Scan for the cell matching the given text and deliver its (X, Y) coordinate at center. 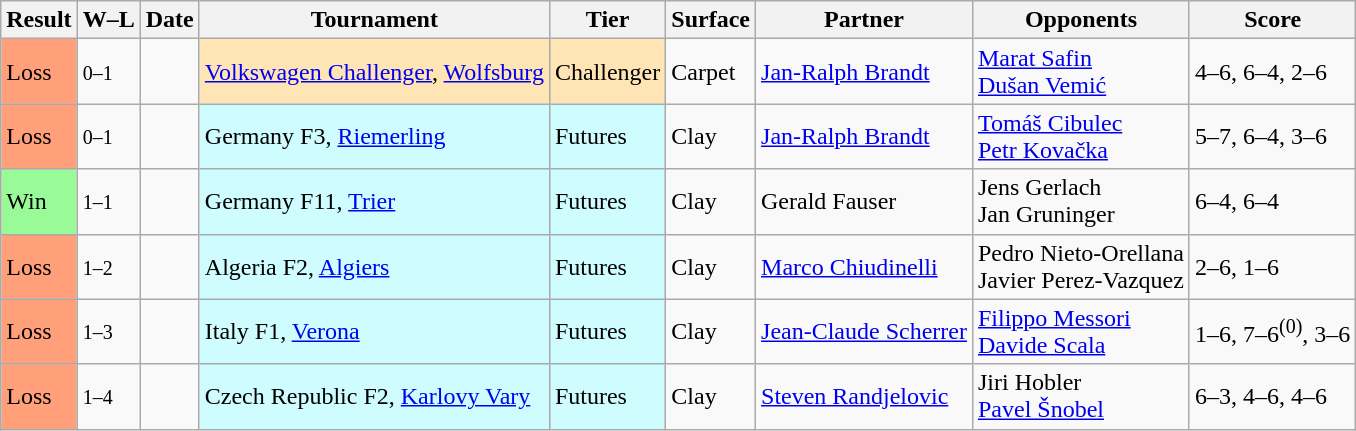
Gerald Fauser (864, 202)
Date (170, 20)
Steven Randjelovic (864, 396)
Jean-Claude Scherrer (864, 332)
Tomáš Cibulec Petr Kovačka (1080, 136)
Score (1272, 20)
Result (39, 20)
4–6, 6–4, 2–6 (1272, 72)
Marat Safin Dušan Vemić (1080, 72)
1–2 (108, 266)
Volkswagen Challenger, Wolfsburg (374, 72)
Challenger (607, 72)
Algeria F2, Algiers (374, 266)
2–6, 1–6 (1272, 266)
Germany F3, Riemerling (374, 136)
Tier (607, 20)
Italy F1, Verona (374, 332)
Jens Gerlach Jan Gruninger (1080, 202)
6–3, 4–6, 4–6 (1272, 396)
Carpet (711, 72)
Pedro Nieto-Orellana Javier Perez-Vazquez (1080, 266)
6–4, 6–4 (1272, 202)
1–1 (108, 202)
Win (39, 202)
5–7, 6–4, 3–6 (1272, 136)
Opponents (1080, 20)
Surface (711, 20)
Partner (864, 20)
W–L (108, 20)
1–4 (108, 396)
Czech Republic F2, Karlovy Vary (374, 396)
Marco Chiudinelli (864, 266)
Tournament (374, 20)
Jiri Hobler Pavel Šnobel (1080, 396)
Filippo Messori Davide Scala (1080, 332)
1–3 (108, 332)
Germany F11, Trier (374, 202)
1–6, 7–6(0), 3–6 (1272, 332)
